Scan for the cell matching the given text and deliver its [X, Y] coordinate at center. 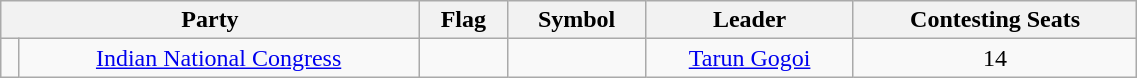
Symbol [576, 20]
Party [210, 20]
Indian National Congress [218, 58]
Flag [463, 20]
Tarun Gogoi [750, 58]
Contesting Seats [994, 20]
14 [994, 58]
Leader [750, 20]
